Find where the given text appears and provide that cell's center as [x, y] coordinate. 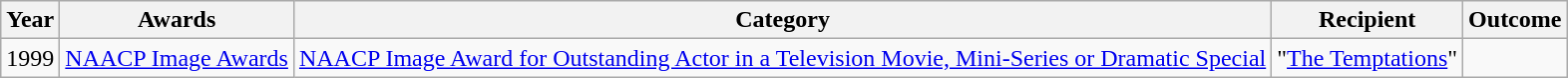
NAACP Image Awards [178, 58]
"The Temptations" [1368, 58]
Category [782, 20]
Year [30, 20]
Awards [178, 20]
1999 [30, 58]
Outcome [1515, 20]
NAACP Image Award for Outstanding Actor in a Television Movie, Mini-Series or Dramatic Special [782, 58]
Recipient [1368, 20]
